Provide the [X, Y] coordinate of the cell's center where the given text is located.  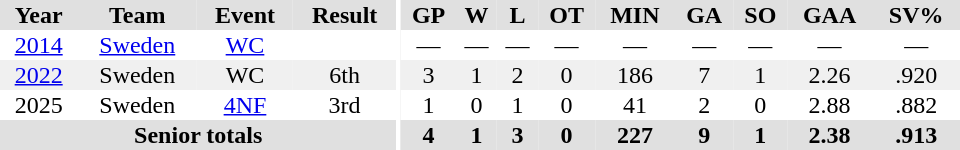
7 [704, 75]
227 [634, 135]
SO [760, 15]
4 [428, 135]
.882 [916, 105]
OT [566, 15]
Senior totals [198, 135]
Year [38, 15]
4NF [245, 105]
2014 [38, 45]
GP [428, 15]
2.26 [830, 75]
2.38 [830, 135]
3rd [345, 105]
MIN [634, 15]
GAA [830, 15]
41 [634, 105]
2025 [38, 105]
.913 [916, 135]
L [518, 15]
9 [704, 135]
W [476, 15]
.920 [916, 75]
2022 [38, 75]
Event [245, 15]
GA [704, 15]
2.88 [830, 105]
SV% [916, 15]
Result [345, 15]
6th [345, 75]
Team [137, 15]
186 [634, 75]
